Determine the [X, Y] coordinate at the center of the cell enclosing the given text.  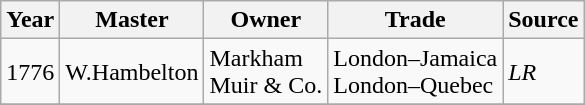
Year [30, 20]
LR [544, 72]
Owner [266, 20]
Trade [416, 20]
London–JamaicaLondon–Quebec [416, 72]
MarkhamMuir & Co. [266, 72]
Master [132, 20]
1776 [30, 72]
W.Hambelton [132, 72]
Source [544, 20]
